From the cell containing the given text, extract its center point as (x, y) coordinate. 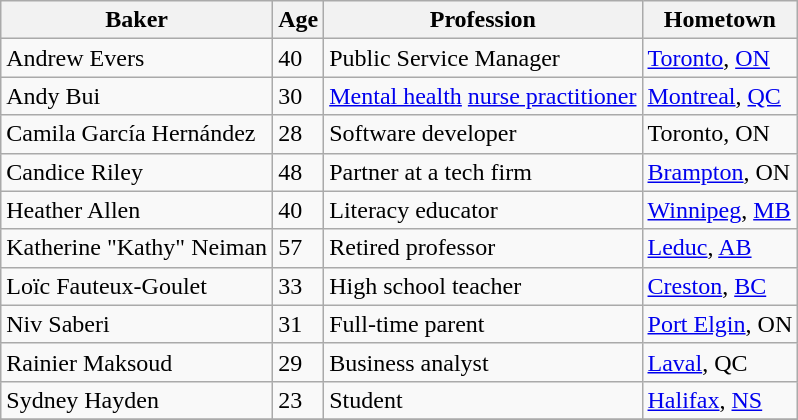
Profession (483, 20)
Literacy educator (483, 210)
Andrew Evers (137, 58)
Leduc, AB (720, 248)
29 (298, 362)
Loïc Fauteux-Goulet (137, 286)
Student (483, 400)
23 (298, 400)
Age (298, 20)
33 (298, 286)
Software developer (483, 134)
Montreal, QC (720, 96)
Andy Bui (137, 96)
57 (298, 248)
Katherine "Kathy" Neiman (137, 248)
Mental health nurse practitioner (483, 96)
Winnipeg, MB (720, 210)
Public Service Manager (483, 58)
Port Elgin, ON (720, 324)
48 (298, 172)
High school teacher (483, 286)
31 (298, 324)
Heather Allen (137, 210)
Camila García Hernández (137, 134)
Rainier Maksoud (137, 362)
Hometown (720, 20)
Niv Saberi (137, 324)
28 (298, 134)
Brampton, ON (720, 172)
Sydney Hayden (137, 400)
Full-time parent (483, 324)
Halifax, NS (720, 400)
Business analyst (483, 362)
Candice Riley (137, 172)
Partner at a tech firm (483, 172)
Creston, BC (720, 286)
Retired professor (483, 248)
Laval, QC (720, 362)
30 (298, 96)
Baker (137, 20)
